For the text-containing cell, return its midpoint in (X, Y) coordinate format. 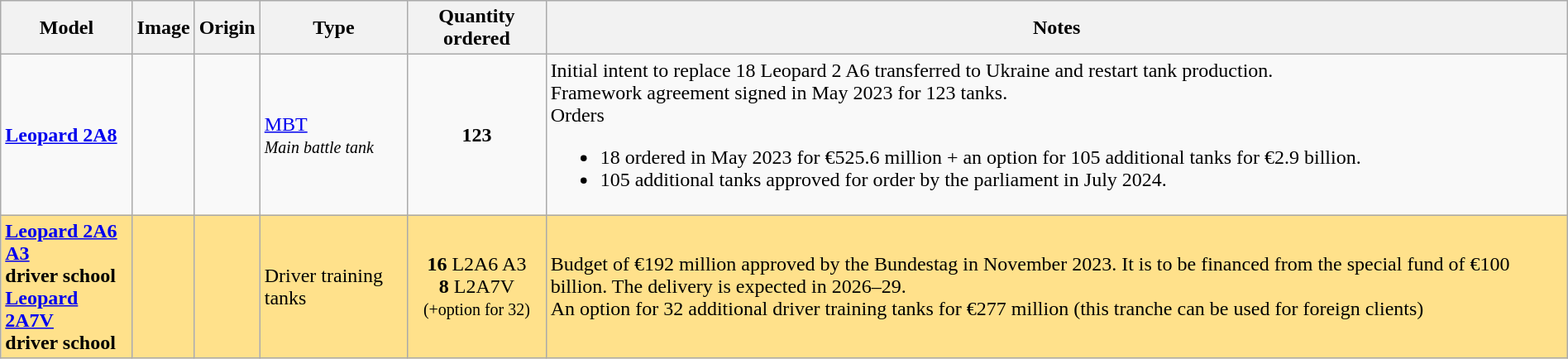
MBTMain battle tank (333, 135)
Leopard 2A8 (66, 135)
Driver training tanks (333, 286)
16 L2A6 A38 L2A7V(+option for 32) (476, 286)
Type (333, 28)
123 (476, 135)
Leopard 2A6 A3driver schoolLeopard 2A7Vdriver school (66, 286)
Image (164, 28)
Origin (227, 28)
Notes (1057, 28)
Model (66, 28)
Quantity ordered (476, 28)
